Output the (x, y) coordinate of the center of the cell containing the given text.  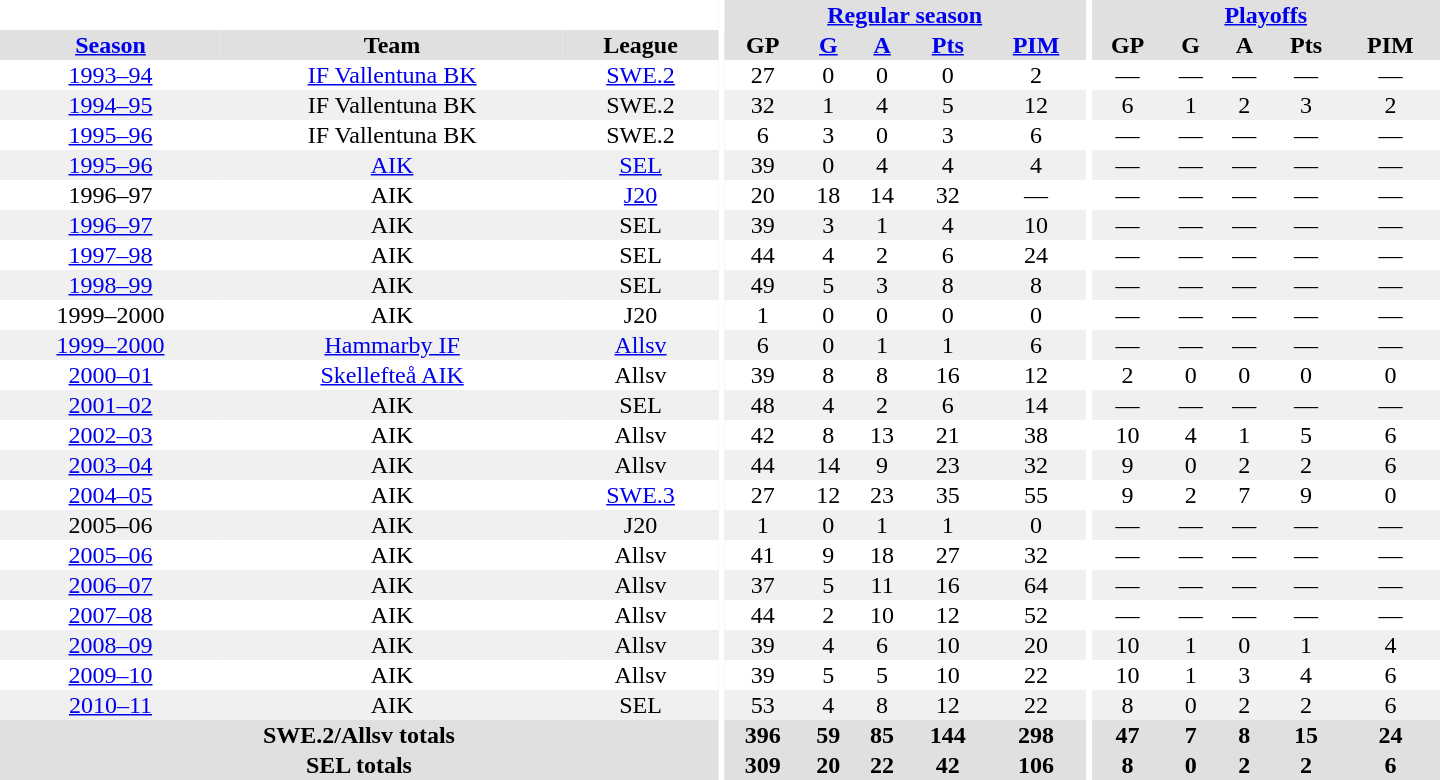
1998–99 (110, 285)
2010–11 (110, 705)
SWE.3 (640, 495)
64 (1036, 585)
2002–03 (110, 435)
298 (1036, 735)
106 (1036, 765)
55 (1036, 495)
41 (763, 555)
1997–98 (110, 255)
85 (882, 735)
52 (1036, 615)
38 (1036, 435)
Team (392, 45)
Regular season (905, 15)
Skellefteå AIK (392, 375)
2001–02 (110, 405)
48 (763, 405)
2007–08 (110, 615)
2009–10 (110, 675)
Hammarby IF (392, 345)
Playoffs (1266, 15)
309 (763, 765)
2003–04 (110, 465)
1993–94 (110, 75)
35 (948, 495)
2008–09 (110, 645)
League (640, 45)
21 (948, 435)
53 (763, 705)
SEL totals (359, 765)
SWE.2/Allsv totals (359, 735)
2000–01 (110, 375)
Season (110, 45)
1994–95 (110, 105)
13 (882, 435)
2006–07 (110, 585)
47 (1127, 735)
15 (1306, 735)
2004–05 (110, 495)
49 (763, 285)
59 (828, 735)
37 (763, 585)
396 (763, 735)
11 (882, 585)
144 (948, 735)
